Capture the cell that displays the provided text and extract its (X, Y) central coordinate. 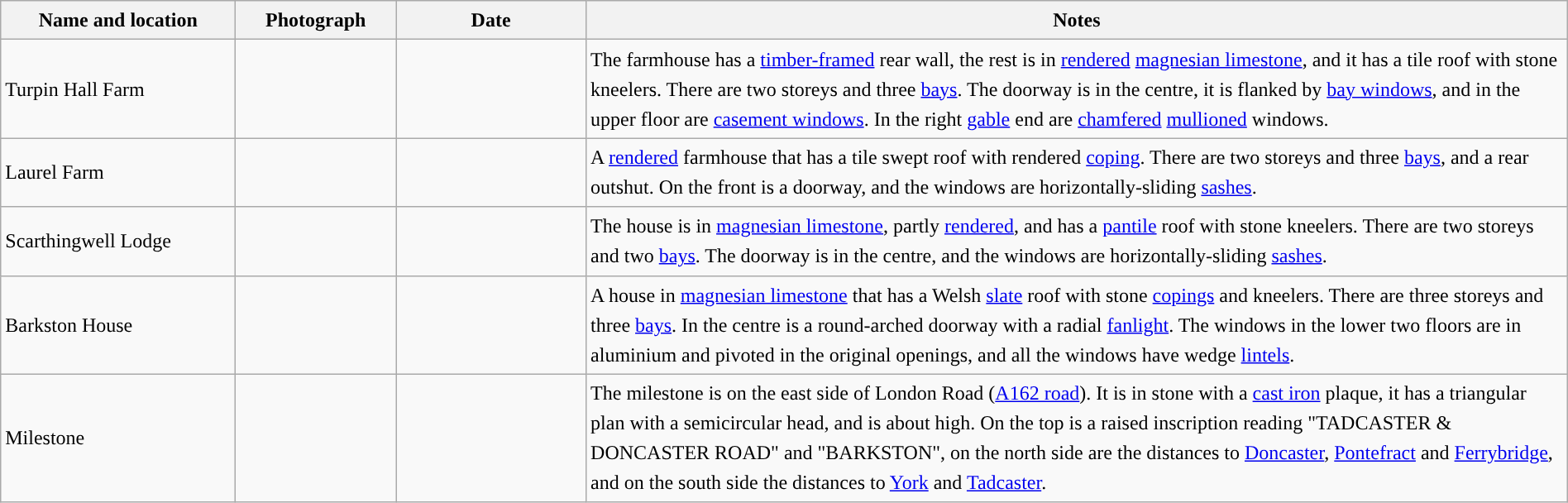
Scarthingwell Lodge (118, 242)
Photograph (316, 20)
Date (491, 20)
Milestone (118, 438)
Barkston House (118, 324)
Name and location (118, 20)
Turpin Hall Farm (118, 89)
Laurel Farm (118, 172)
Notes (1077, 20)
